Pinpoint the cell where the given text exists, returning its [X, Y] midpoint coordinate. 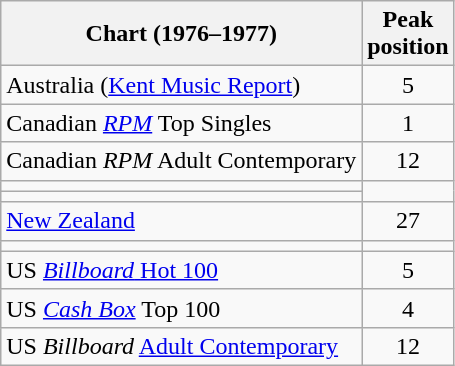
Chart (1976–1977) [182, 34]
Australia (Kent Music Report) [182, 85]
27 [408, 221]
US Billboard Hot 100 [182, 270]
Canadian RPM Top Singles [182, 123]
Peakposition [408, 34]
US Billboard Adult Contemporary [182, 346]
US Cash Box Top 100 [182, 308]
1 [408, 123]
Canadian RPM Adult Contemporary [182, 161]
New Zealand [182, 221]
4 [408, 308]
